From the cell containing the given text, extract its center point as [x, y] coordinate. 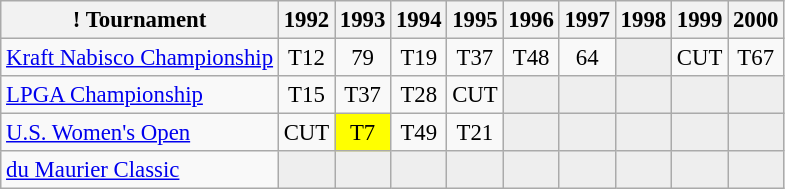
1998 [643, 20]
T12 [306, 58]
T15 [306, 95]
1992 [306, 20]
1995 [475, 20]
64 [587, 58]
T67 [756, 58]
T48 [531, 58]
1996 [531, 20]
T21 [475, 133]
T28 [419, 95]
T7 [363, 133]
1999 [699, 20]
Kraft Nabisco Championship [140, 58]
2000 [756, 20]
du Maurier Classic [140, 170]
1994 [419, 20]
1997 [587, 20]
79 [363, 58]
U.S. Women's Open [140, 133]
T19 [419, 58]
LPGA Championship [140, 95]
1993 [363, 20]
! Tournament [140, 20]
T49 [419, 133]
